From the cell containing the given text, extract its center point as (x, y) coordinate. 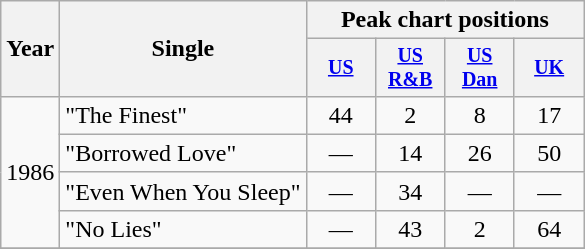
"Borrowed Love" (183, 153)
43 (410, 229)
US (340, 68)
Single (183, 49)
UK (548, 68)
USR&B (410, 68)
Peak chart positions (445, 20)
8 (480, 115)
34 (410, 191)
Year (30, 49)
"The Finest" (183, 115)
USDan (480, 68)
44 (340, 115)
"No Lies" (183, 229)
50 (548, 153)
17 (548, 115)
64 (548, 229)
1986 (30, 172)
14 (410, 153)
"Even When You Sleep" (183, 191)
26 (480, 153)
